Pinpoint the cell where the given text exists, returning its (X, Y) midpoint coordinate. 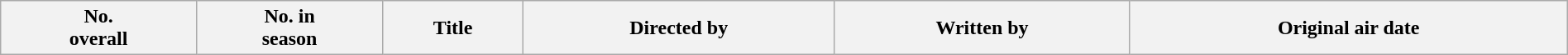
Original air date (1348, 28)
Title (453, 28)
No.overall (99, 28)
Written by (982, 28)
Directed by (678, 28)
No. inseason (289, 28)
